Capture the cell that displays the provided text and extract its [X, Y] central coordinate. 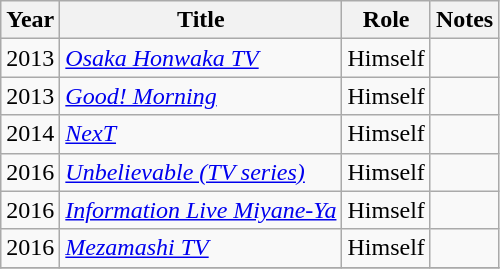
Osaka Honwaka TV [201, 58]
Mezamashi TV [201, 248]
Notes [464, 20]
Year [30, 20]
Role [386, 20]
Information Live Miyane-Ya [201, 210]
NexT [201, 134]
Good! Morning [201, 96]
Title [201, 20]
2014 [30, 134]
Unbelievable (TV series) [201, 172]
